Find where the given text appears and provide that cell's center as (X, Y) coordinate. 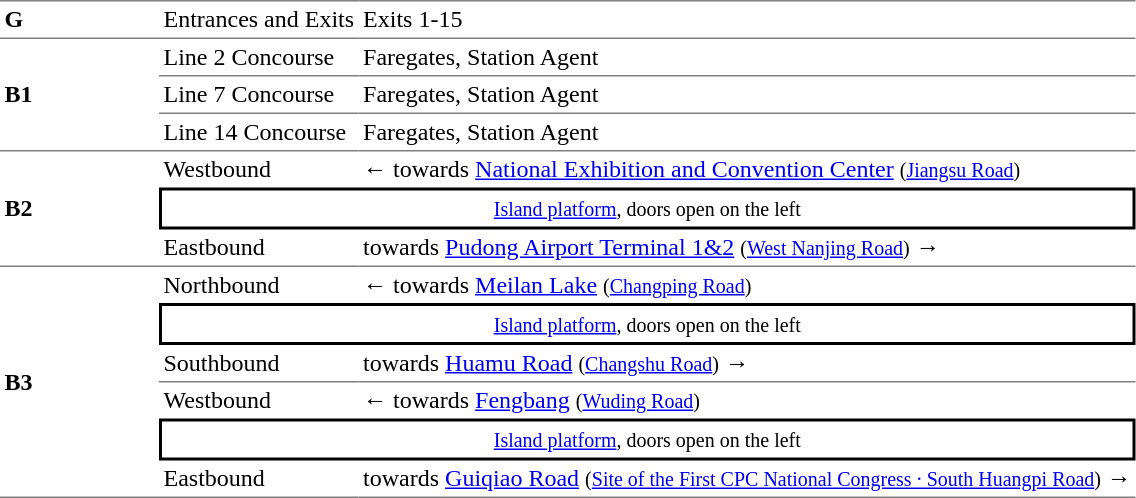
towards Pudong Airport Terminal 1&2 (West Nanjing Road) → (748, 249)
← towards Fengbang (Wuding Road) (748, 400)
Entrances and Exits (259, 20)
towards Huamu Road (Changshu Road) → (748, 364)
G (80, 20)
Line 2 Concourse (259, 58)
Line 7 Concourse (259, 95)
B1 (80, 95)
← towards Meilan Lake (Changping Road) (748, 285)
Southbound (259, 364)
B2 (80, 210)
← towards National Exhibition and Convention Center (Jiangsu Road) (748, 170)
Exits 1-15 (748, 20)
B3 (80, 382)
towards Guiqiao Road (Site of the First CPC National Congress · South Huangpi Road) → (748, 479)
Northbound (259, 285)
Line 14 Concourse (259, 133)
